Detect which cell encompasses the target text, then output its (x, y) center coordinate. 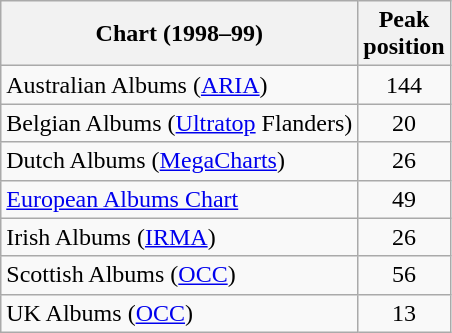
56 (404, 275)
49 (404, 199)
Chart (1998–99) (180, 34)
Australian Albums (ARIA) (180, 85)
Peakposition (404, 34)
20 (404, 123)
European Albums Chart (180, 199)
Dutch Albums (MegaCharts) (180, 161)
UK Albums (OCC) (180, 313)
144 (404, 85)
Irish Albums (IRMA) (180, 237)
Scottish Albums (OCC) (180, 275)
13 (404, 313)
Belgian Albums (Ultratop Flanders) (180, 123)
